Identify which cell holds the provided text, then report its [X, Y] central coordinate. 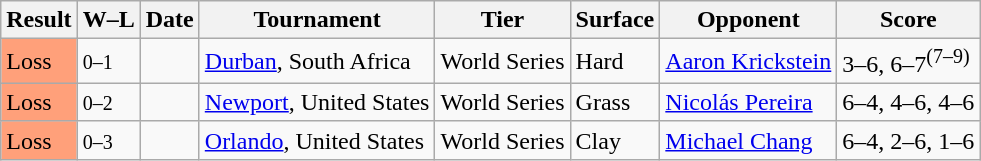
Aaron Krickstein [748, 62]
Surface [615, 20]
0–2 [108, 102]
0–3 [108, 140]
Orlando, United States [317, 140]
Tier [502, 20]
Michael Chang [748, 140]
Durban, South Africa [317, 62]
6–4, 2–6, 1–6 [908, 140]
W–L [108, 20]
Grass [615, 102]
Newport, United States [317, 102]
Date [170, 20]
0–1 [108, 62]
Tournament [317, 20]
Clay [615, 140]
6–4, 4–6, 4–6 [908, 102]
Nicolás Pereira [748, 102]
Hard [615, 62]
Result [39, 20]
Opponent [748, 20]
Score [908, 20]
3–6, 6–7(7–9) [908, 62]
